Detect which cell encompasses the target text, then output its (X, Y) center coordinate. 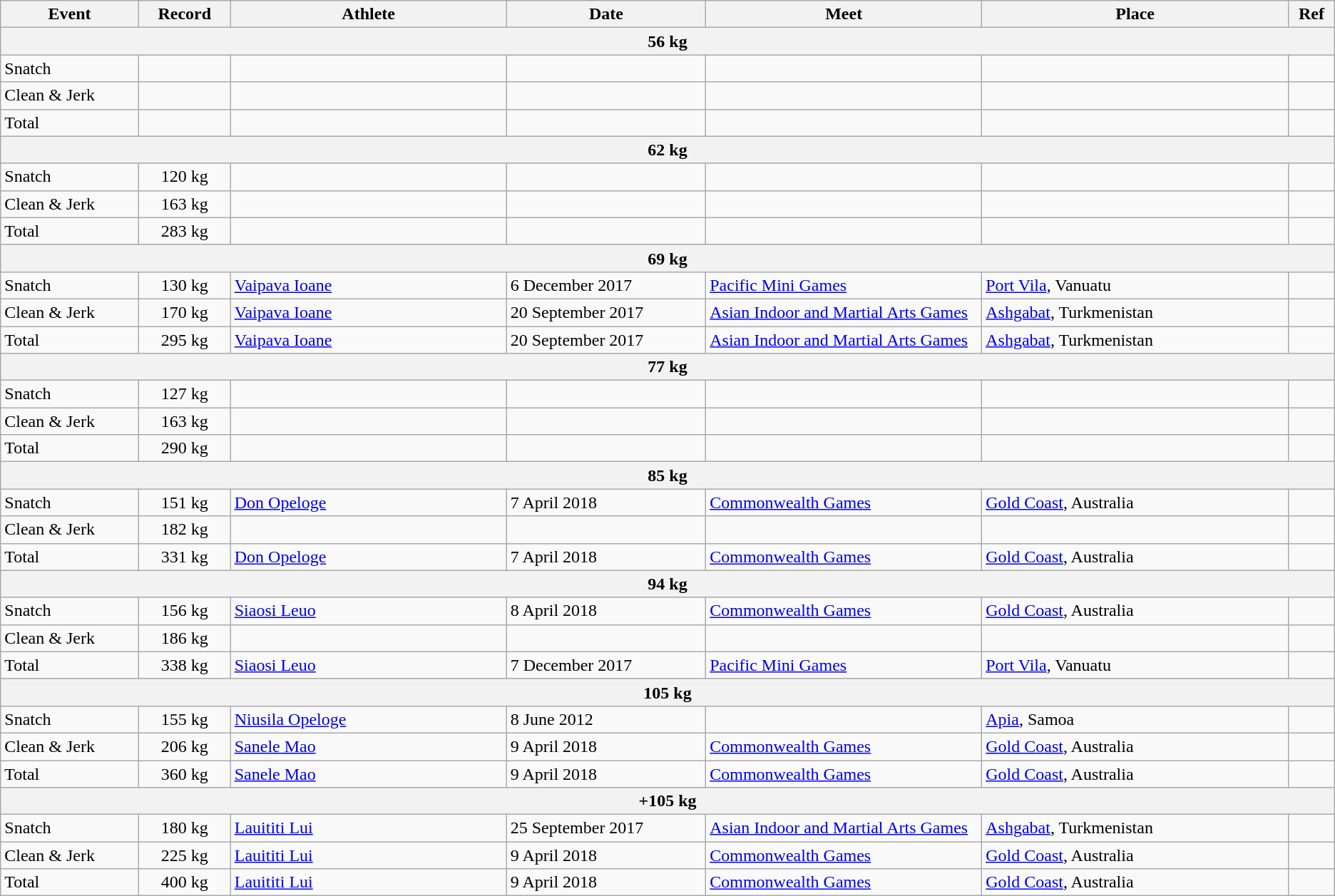
Event (70, 14)
8 April 2018 (606, 611)
Date (606, 14)
155 kg (184, 719)
56 kg (667, 41)
85 kg (667, 475)
Meet (844, 14)
Niusila Opeloge (368, 719)
206 kg (184, 746)
127 kg (184, 394)
182 kg (184, 530)
130 kg (184, 285)
8 June 2012 (606, 719)
156 kg (184, 611)
6 December 2017 (606, 285)
Place (1135, 14)
120 kg (184, 177)
180 kg (184, 828)
+105 kg (667, 801)
170 kg (184, 312)
Athlete (368, 14)
105 kg (667, 692)
400 kg (184, 882)
338 kg (184, 665)
186 kg (184, 638)
94 kg (667, 584)
69 kg (667, 258)
25 September 2017 (606, 828)
7 December 2017 (606, 665)
Apia, Samoa (1135, 719)
225 kg (184, 855)
290 kg (184, 448)
283 kg (184, 231)
331 kg (184, 557)
Ref (1312, 14)
360 kg (184, 773)
77 kg (667, 367)
151 kg (184, 503)
Record (184, 14)
295 kg (184, 340)
62 kg (667, 150)
